Locate the cell with the specified text and output its [X, Y] center coordinate. 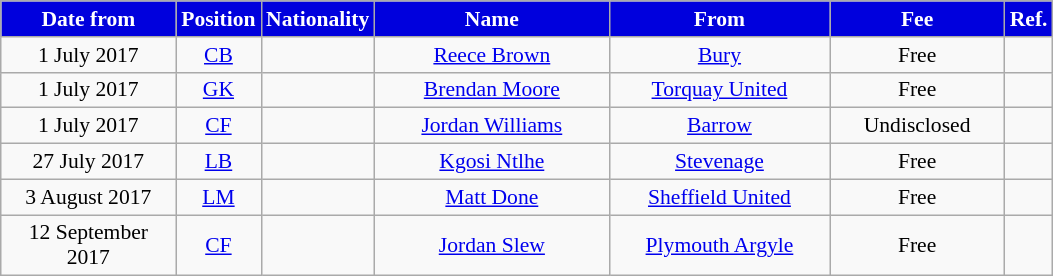
Kgosi Ntlhe [492, 162]
Plymouth Argyle [719, 246]
CB [218, 55]
Ref. [1029, 19]
Date from [88, 19]
Nationality [318, 19]
Undisclosed [918, 126]
Matt Done [492, 197]
GK [218, 90]
Barrow [719, 126]
Torquay United [719, 90]
Stevenage [719, 162]
Sheffield United [719, 197]
Jordan Slew [492, 246]
27 July 2017 [88, 162]
Reece Brown [492, 55]
From [719, 19]
LM [218, 197]
Fee [918, 19]
Jordan Williams [492, 126]
Bury [719, 55]
LB [218, 162]
3 August 2017 [88, 197]
Position [218, 19]
Name [492, 19]
12 September 2017 [88, 246]
Brendan Moore [492, 90]
